For the text-containing cell, return its midpoint in [X, Y] coordinate format. 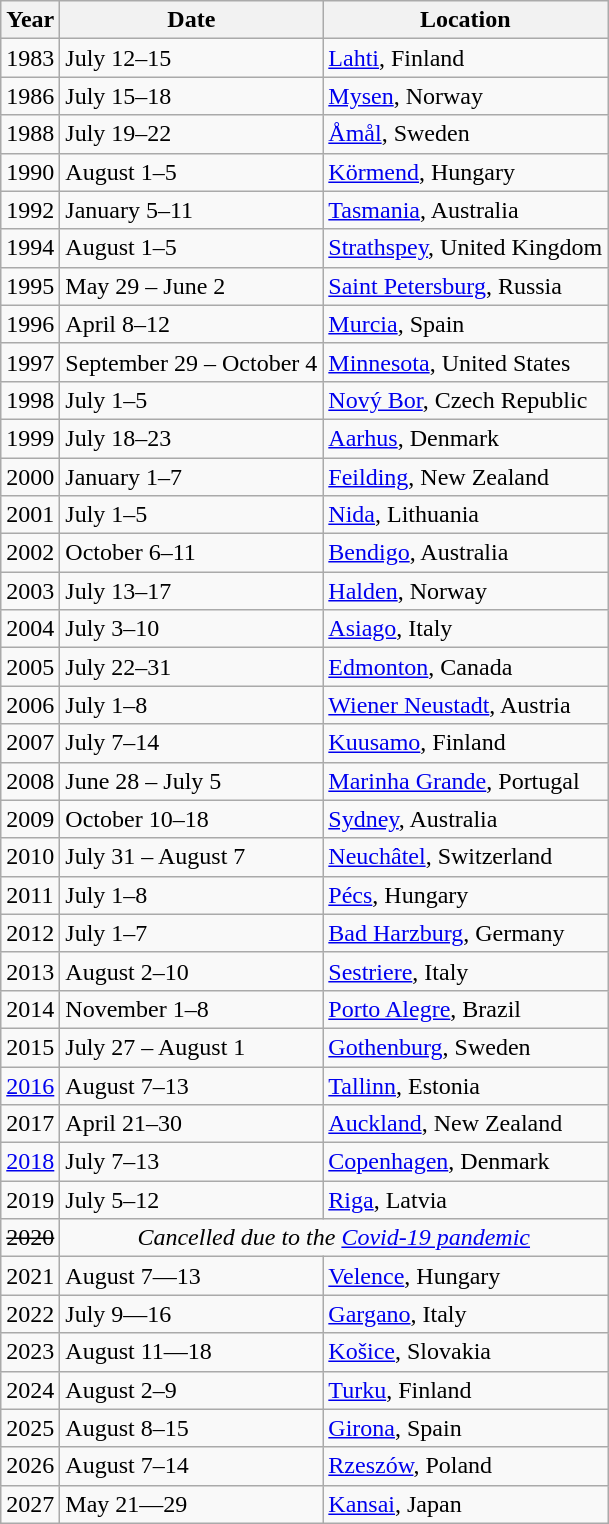
2010 [30, 857]
2015 [30, 1047]
Girona, Spain [466, 1428]
August 11—18 [192, 1352]
January 5–11 [192, 210]
Mysen, Norway [466, 96]
1998 [30, 400]
August 7–13 [192, 1085]
2013 [30, 971]
Feilding, New Zealand [466, 477]
November 1–8 [192, 1009]
Neuchâtel, Switzerland [466, 857]
2001 [30, 515]
2019 [30, 1200]
2011 [30, 895]
1992 [30, 210]
1990 [30, 172]
Gargano, Italy [466, 1314]
2006 [30, 705]
Sydney, Australia [466, 819]
August 7—13 [192, 1276]
Kuusamo, Finland [466, 743]
July 7–13 [192, 1162]
Åmål, Sweden [466, 134]
Cancelled due to the Covid-19 pandemic [334, 1238]
2012 [30, 933]
Location [466, 20]
July 19–22 [192, 134]
Auckland, New Zealand [466, 1124]
Date [192, 20]
September 29 – October 4 [192, 362]
1999 [30, 438]
May 29 – June 2 [192, 286]
2021 [30, 1276]
1986 [30, 96]
Pécs, Hungary [466, 895]
July 5–12 [192, 1200]
Riga, Latvia [466, 1200]
July 15–18 [192, 96]
July 27 – August 1 [192, 1047]
2005 [30, 667]
July 9—16 [192, 1314]
Saint Petersburg, Russia [466, 286]
July 3–10 [192, 629]
Sestriere, Italy [466, 971]
1994 [30, 248]
2018 [30, 1162]
Porto Alegre, Brazil [466, 1009]
Nida, Lithuania [466, 515]
October 6–11 [192, 553]
July 1–7 [192, 933]
2014 [30, 1009]
2017 [30, 1124]
1997 [30, 362]
August 2–10 [192, 971]
1983 [30, 58]
Marinha Grande, Portugal [466, 781]
Wiener Neustadt, Austria [466, 705]
Tasmania, Australia [466, 210]
April 8–12 [192, 324]
January 1–7 [192, 477]
July 18–23 [192, 438]
2003 [30, 591]
July 7–14 [192, 743]
Year [30, 20]
2002 [30, 553]
August 2–9 [192, 1390]
2024 [30, 1390]
Nový Bor, Czech Republic [466, 400]
2026 [30, 1466]
Bendigo, Australia [466, 553]
Košice, Slovakia [466, 1352]
Aarhus, Denmark [466, 438]
July 31 – August 7 [192, 857]
May 21—29 [192, 1504]
Turku, Finland [466, 1390]
2016 [30, 1085]
Edmonton, Canada [466, 667]
2007 [30, 743]
2020 [30, 1238]
2000 [30, 477]
Copenhagen, Denmark [466, 1162]
Tallinn, Estonia [466, 1085]
June 28 – July 5 [192, 781]
2008 [30, 781]
August 8–15 [192, 1428]
2004 [30, 629]
1988 [30, 134]
Halden, Norway [466, 591]
2027 [30, 1504]
Kansai, Japan [466, 1504]
Bad Harzburg, Germany [466, 933]
October 10–18 [192, 819]
2023 [30, 1352]
July 13–17 [192, 591]
Körmend, Hungary [466, 172]
Murcia, Spain [466, 324]
2022 [30, 1314]
Asiago, Italy [466, 629]
August 7–14 [192, 1466]
1995 [30, 286]
Rzeszów, Poland [466, 1466]
July 12–15 [192, 58]
Gothenburg, Sweden [466, 1047]
Strathspey, United Kingdom [466, 248]
July 22–31 [192, 667]
Minnesota, United States [466, 362]
2025 [30, 1428]
Velence, Hungary [466, 1276]
2009 [30, 819]
Lahti, Finland [466, 58]
April 21–30 [192, 1124]
1996 [30, 324]
